Locate the cell with the specified text and output its (x, y) center coordinate. 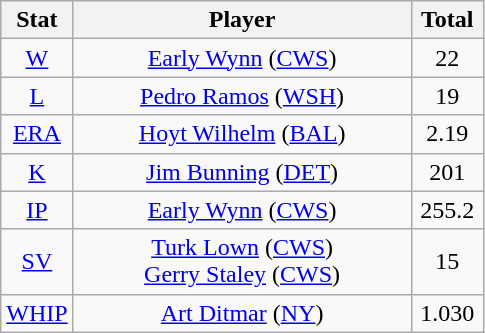
19 (447, 96)
L (37, 96)
Stat (37, 20)
Player (242, 20)
Jim Bunning (DET) (242, 172)
IP (37, 210)
1.030 (447, 313)
WHIP (37, 313)
201 (447, 172)
Hoyt Wilhelm (BAL) (242, 134)
15 (447, 262)
W (37, 58)
SV (37, 262)
Turk Lown (CWS)Gerry Staley (CWS) (242, 262)
2.19 (447, 134)
K (37, 172)
22 (447, 58)
255.2 (447, 210)
Pedro Ramos (WSH) (242, 96)
Total (447, 20)
Art Ditmar (NY) (242, 313)
ERA (37, 134)
